Pinpoint the cell where the given text exists, returning its (X, Y) midpoint coordinate. 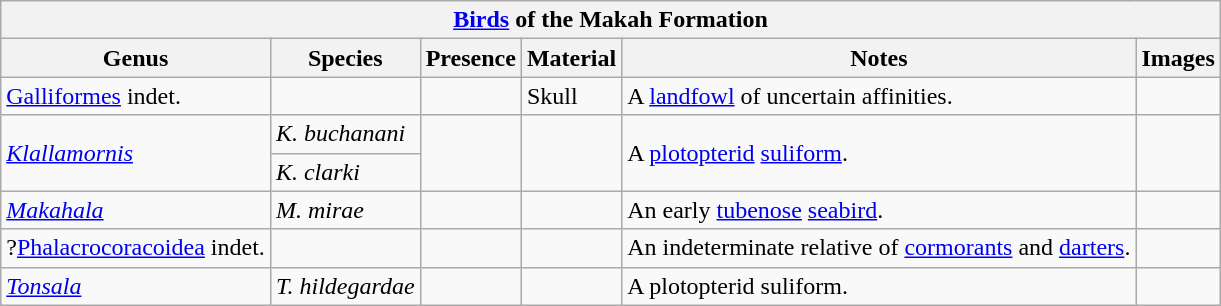
Presence (470, 58)
Birds of the Makah Formation (611, 20)
An early tubenose seabird. (879, 210)
T. hildegardae (345, 286)
Genus (136, 58)
Images (1178, 58)
Klallamornis (136, 153)
A landfowl of uncertain affinities. (879, 96)
Species (345, 58)
M. mirae (345, 210)
Galliformes indet. (136, 96)
Material (571, 58)
K. clarki (345, 172)
K. buchanani (345, 134)
Notes (879, 58)
Tonsala (136, 286)
Makahala (136, 210)
An indeterminate relative of cormorants and darters. (879, 248)
?Phalacrocoracoidea indet. (136, 248)
Skull (571, 96)
